Output the [X, Y] coordinate of the center of the cell containing the given text.  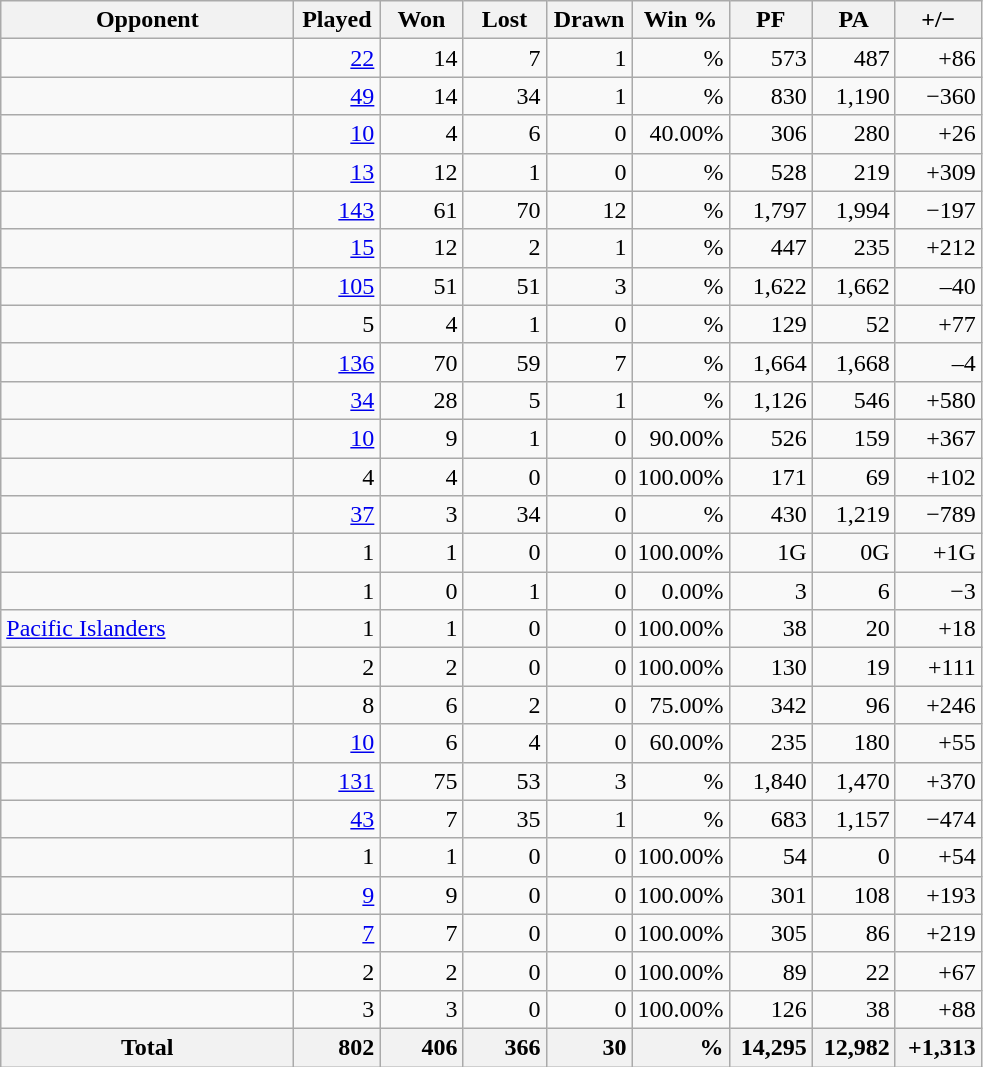
219 [854, 172]
126 [770, 1009]
1,190 [854, 96]
+1,313 [938, 1047]
1,840 [770, 781]
Played [337, 20]
37 [337, 515]
306 [770, 134]
+212 [938, 248]
75.00% [680, 705]
8 [337, 705]
366 [504, 1047]
PA [854, 20]
40.00% [680, 134]
130 [770, 667]
Lost [504, 20]
Drawn [589, 20]
30 [589, 1047]
90.00% [680, 438]
+77 [938, 324]
1,157 [854, 819]
+1G [938, 553]
96 [854, 705]
1,668 [854, 362]
+18 [938, 629]
1,664 [770, 362]
−360 [938, 96]
+309 [938, 172]
+88 [938, 1009]
0.00% [680, 591]
1,622 [770, 286]
487 [854, 58]
−789 [938, 515]
–4 [938, 362]
53 [504, 781]
−474 [938, 819]
447 [770, 248]
683 [770, 819]
28 [422, 400]
280 [854, 134]
+86 [938, 58]
52 [854, 324]
−197 [938, 210]
1,219 [854, 515]
13 [337, 172]
526 [770, 438]
+102 [938, 477]
406 [422, 1047]
+370 [938, 781]
+/− [938, 20]
59 [504, 362]
342 [770, 705]
180 [854, 743]
+367 [938, 438]
143 [337, 210]
430 [770, 515]
Won [422, 20]
1,797 [770, 210]
Total [148, 1047]
Opponent [148, 20]
+193 [938, 895]
49 [337, 96]
1,994 [854, 210]
+67 [938, 971]
1,470 [854, 781]
802 [337, 1047]
Pacific Islanders [148, 629]
136 [337, 362]
14,295 [770, 1047]
89 [770, 971]
20 [854, 629]
108 [854, 895]
159 [854, 438]
15 [337, 248]
131 [337, 781]
546 [854, 400]
75 [422, 781]
60.00% [680, 743]
573 [770, 58]
35 [504, 819]
129 [770, 324]
12,982 [854, 1047]
305 [770, 933]
171 [770, 477]
+111 [938, 667]
–40 [938, 286]
+580 [938, 400]
19 [854, 667]
1,126 [770, 400]
54 [770, 857]
301 [770, 895]
+55 [938, 743]
0G [854, 553]
105 [337, 286]
69 [854, 477]
Win % [680, 20]
61 [422, 210]
1G [770, 553]
PF [770, 20]
1,662 [854, 286]
+219 [938, 933]
−3 [938, 591]
+26 [938, 134]
43 [337, 819]
+246 [938, 705]
528 [770, 172]
+54 [938, 857]
830 [770, 96]
86 [854, 933]
